Pinpoint the cell where the given text exists, returning its [X, Y] midpoint coordinate. 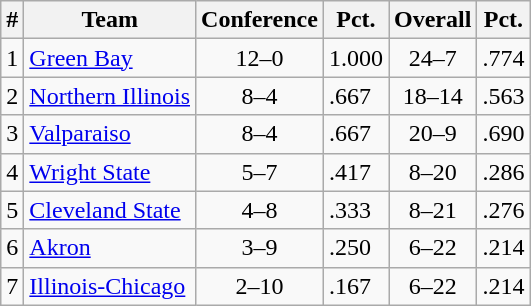
.286 [504, 172]
.563 [504, 96]
# [12, 20]
5–7 [260, 172]
.167 [356, 286]
Green Bay [110, 58]
8–20 [432, 172]
Northern Illinois [110, 96]
2–10 [260, 286]
1 [12, 58]
18–14 [432, 96]
20–9 [432, 134]
Valparaiso [110, 134]
.276 [504, 210]
.690 [504, 134]
.333 [356, 210]
6 [12, 248]
24–7 [432, 58]
.774 [504, 58]
1.000 [356, 58]
7 [12, 286]
Team [110, 20]
12–0 [260, 58]
2 [12, 96]
3–9 [260, 248]
Illinois-Chicago [110, 286]
5 [12, 210]
8–21 [432, 210]
Cleveland State [110, 210]
Conference [260, 20]
Overall [432, 20]
Akron [110, 248]
.417 [356, 172]
.250 [356, 248]
4 [12, 172]
3 [12, 134]
Wright State [110, 172]
4–8 [260, 210]
